Identify which cell holds the provided text, then report its (X, Y) central coordinate. 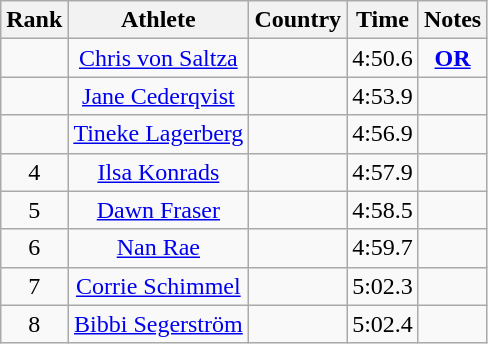
Nan Rae (158, 248)
4:57.9 (383, 172)
7 (34, 286)
4 (34, 172)
Time (383, 20)
Ilsa Konrads (158, 172)
Corrie Schimmel (158, 286)
Bibbi Segerström (158, 324)
5:02.4 (383, 324)
5:02.3 (383, 286)
5 (34, 210)
Jane Cederqvist (158, 96)
4:56.9 (383, 134)
4:50.6 (383, 58)
6 (34, 248)
8 (34, 324)
Chris von Saltza (158, 58)
Rank (34, 20)
4:59.7 (383, 248)
Athlete (158, 20)
Tineke Lagerberg (158, 134)
Country (298, 20)
Dawn Fraser (158, 210)
OR (452, 58)
Notes (452, 20)
4:53.9 (383, 96)
4:58.5 (383, 210)
